For the text-containing cell, return its midpoint in (X, Y) coordinate format. 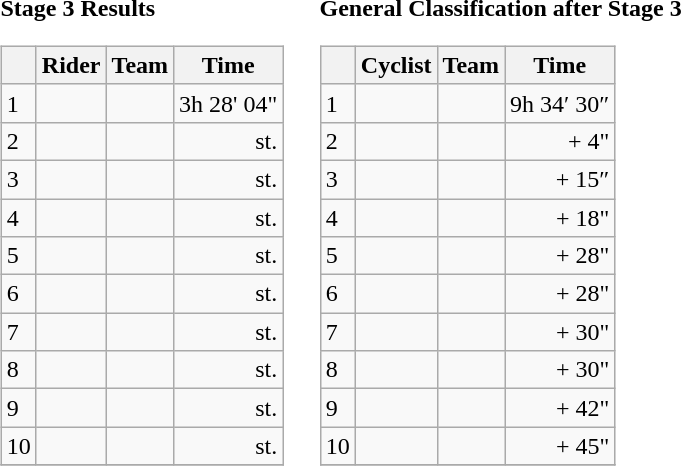
+ 15″ (560, 179)
9h 34′ 30″ (560, 103)
+ 42" (560, 408)
3h 28' 04" (228, 103)
+ 45" (560, 446)
+ 4" (560, 141)
Cyclist (396, 65)
+ 18" (560, 217)
Rider (71, 65)
